Pinpoint the cell where the given text exists, returning its [x, y] midpoint coordinate. 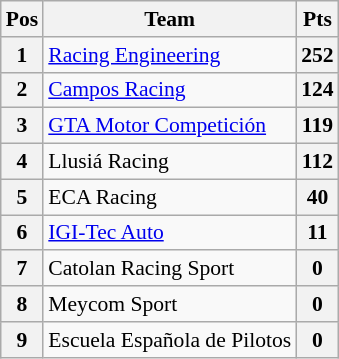
Team [170, 19]
8 [22, 304]
4 [22, 162]
5 [22, 197]
7 [22, 269]
1 [22, 55]
Campos Racing [170, 90]
Racing Engineering [170, 55]
9 [22, 340]
IGI-Tec Auto [170, 233]
Meycom Sport [170, 304]
119 [318, 126]
Llusiá Racing [170, 162]
ECA Racing [170, 197]
6 [22, 233]
Catolan Racing Sport [170, 269]
2 [22, 90]
40 [318, 197]
Pos [22, 19]
Escuela Española de Pilotos [170, 340]
3 [22, 126]
11 [318, 233]
GTA Motor Competición [170, 126]
112 [318, 162]
124 [318, 90]
252 [318, 55]
Pts [318, 19]
